Return the (x, y) coordinate for the center point of the cell that contains the specified text.  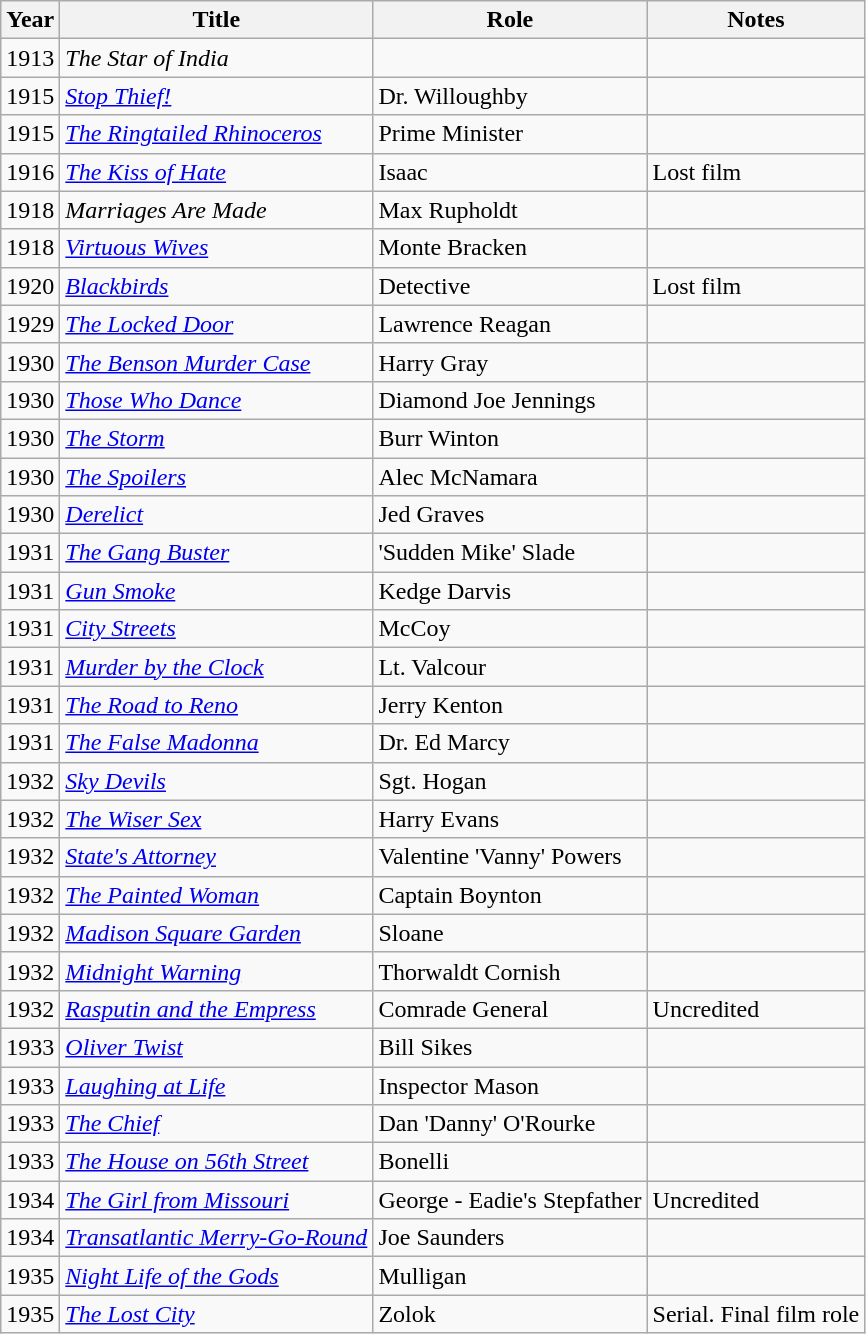
Lawrence Reagan (510, 324)
Gun Smoke (216, 591)
The Lost City (216, 1314)
Transatlantic Merry-Go-Round (216, 1238)
Isaac (510, 172)
Sgt. Hogan (510, 781)
Detective (510, 286)
Madison Square Garden (216, 933)
Jerry Kenton (510, 705)
Serial. Final film role (756, 1314)
Diamond Joe Jennings (510, 400)
George - Eadie's Stepfather (510, 1200)
Kedge Darvis (510, 591)
McCoy (510, 629)
Bonelli (510, 1162)
Prime Minister (510, 134)
Murder by the Clock (216, 667)
The Chief (216, 1124)
Valentine 'Vanny' Powers (510, 857)
Those Who Dance (216, 400)
Virtuous Wives (216, 248)
Laughing at Life (216, 1085)
Burr Winton (510, 438)
Blackbirds (216, 286)
The Gang Buster (216, 553)
Year (30, 20)
Comrade General (510, 1009)
The Kiss of Hate (216, 172)
The Storm (216, 438)
Alec McNamara (510, 477)
The Benson Murder Case (216, 362)
The Painted Woman (216, 895)
The Girl from Missouri (216, 1200)
Joe Saunders (510, 1238)
1913 (30, 58)
State's Attorney (216, 857)
Role (510, 20)
Sloane (510, 933)
Thorwaldt Cornish (510, 971)
'Sudden Mike' Slade (510, 553)
Max Rupholdt (510, 210)
1929 (30, 324)
Inspector Mason (510, 1085)
Marriages Are Made (216, 210)
Captain Boynton (510, 895)
Night Life of the Gods (216, 1276)
Notes (756, 20)
Monte Bracken (510, 248)
Dr. Willoughby (510, 96)
The Locked Door (216, 324)
Harry Gray (510, 362)
Lt. Valcour (510, 667)
Dr. Ed Marcy (510, 743)
The Star of India (216, 58)
1916 (30, 172)
The Spoilers (216, 477)
Title (216, 20)
The House on 56th Street (216, 1162)
The Road to Reno (216, 705)
The Wiser Sex (216, 819)
Bill Sikes (510, 1047)
Zolok (510, 1314)
Jed Graves (510, 515)
1920 (30, 286)
Mulligan (510, 1276)
Stop Thief! (216, 96)
Sky Devils (216, 781)
The Ringtailed Rhinoceros (216, 134)
Rasputin and the Empress (216, 1009)
Oliver Twist (216, 1047)
The False Madonna (216, 743)
Dan 'Danny' O'Rourke (510, 1124)
City Streets (216, 629)
Midnight Warning (216, 971)
Harry Evans (510, 819)
Derelict (216, 515)
